Identify which cell holds the provided text, then report its [X, Y] central coordinate. 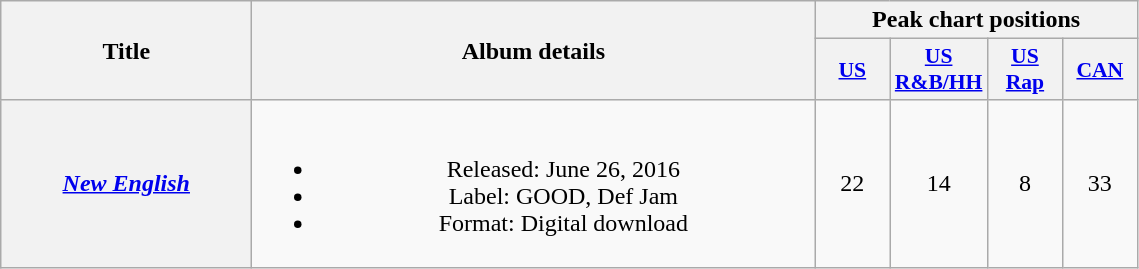
New English [126, 184]
8 [1024, 184]
Peak chart positions [976, 20]
Released: June 26, 2016Label: GOOD, Def JamFormat: Digital download [534, 184]
US [852, 70]
USRap [1024, 70]
Album details [534, 50]
Title [126, 50]
USR&B/HH [939, 70]
CAN [1100, 70]
22 [852, 184]
14 [939, 184]
33 [1100, 184]
